Search for the cell housing the specified text and yield its (x, y) center coordinate. 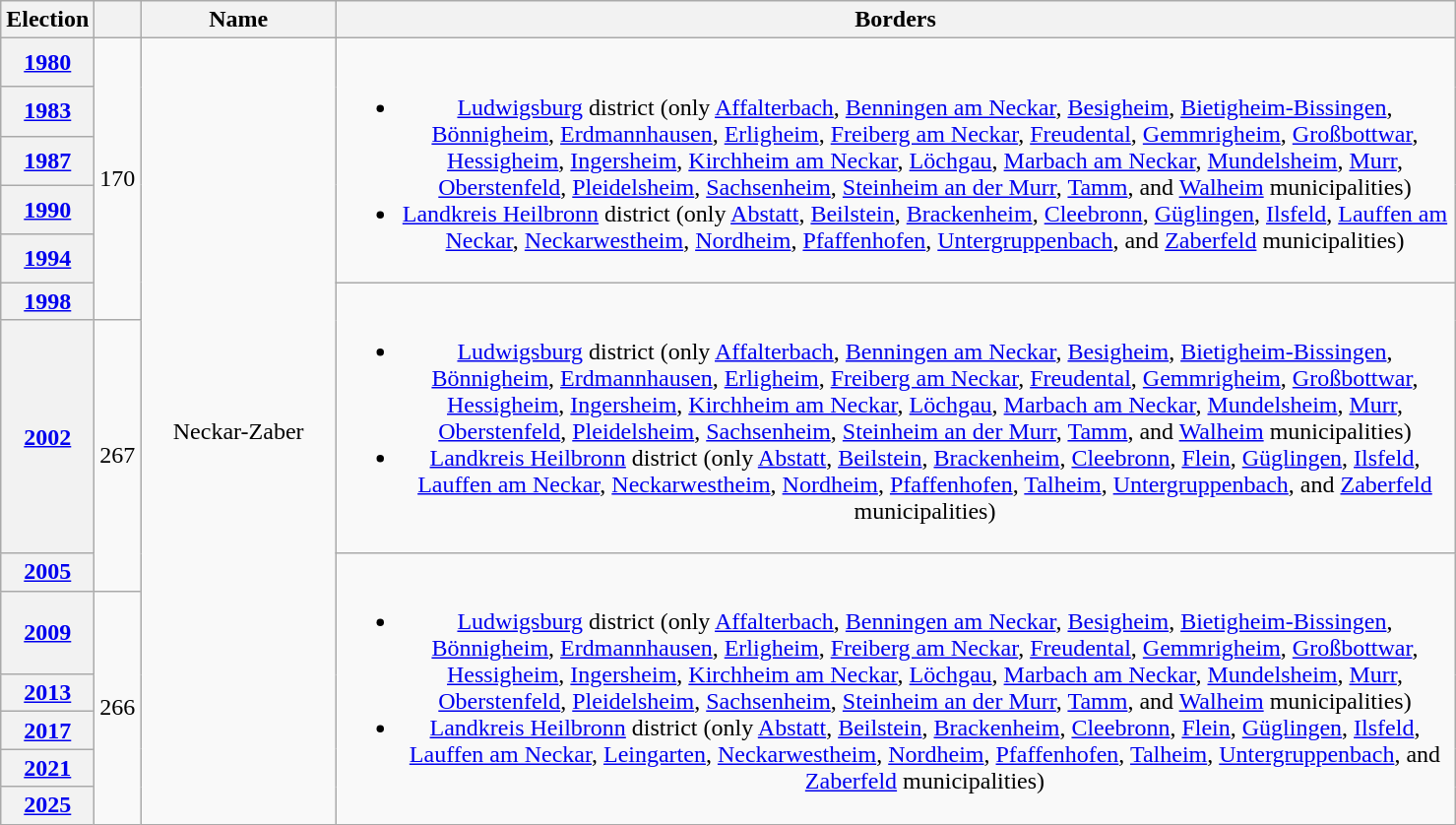
2013 (47, 693)
1994 (47, 258)
2021 (47, 768)
Neckar-Zaber (238, 431)
2002 (47, 437)
Name (238, 20)
170 (118, 179)
1987 (47, 160)
2025 (47, 805)
2009 (47, 632)
267 (118, 455)
266 (118, 707)
2005 (47, 572)
2017 (47, 730)
Borders (895, 20)
Election (47, 20)
1998 (47, 301)
1983 (47, 111)
1990 (47, 210)
1980 (47, 63)
